For the text-containing cell, return its midpoint in [x, y] coordinate format. 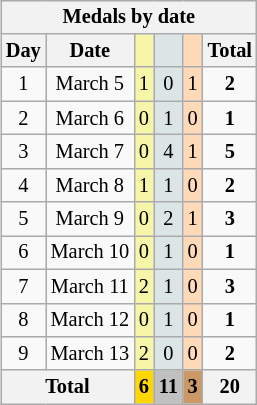
March 5 [90, 84]
Medals by date [129, 17]
9 [24, 354]
March 10 [90, 253]
March 7 [90, 152]
Date [90, 51]
March 8 [90, 185]
20 [230, 387]
March 11 [90, 286]
March 13 [90, 354]
March 9 [90, 219]
March 12 [90, 320]
Day [24, 51]
March 6 [90, 118]
7 [24, 286]
11 [168, 387]
8 [24, 320]
